Pinpoint the cell where the given text exists, returning its (X, Y) midpoint coordinate. 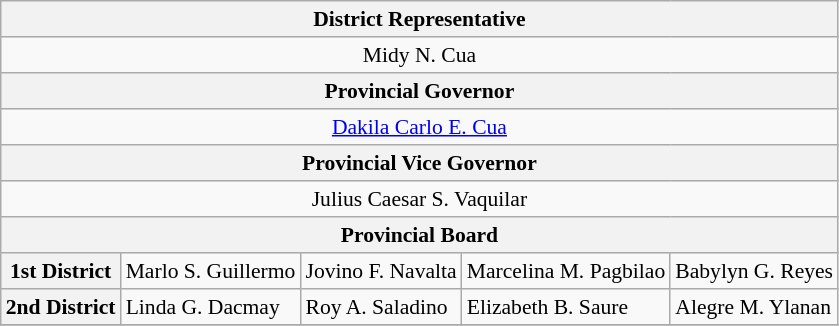
2nd District (61, 307)
Midy N. Cua (420, 55)
Alegre M. Ylanan (754, 307)
Julius Caesar S. Vaquilar (420, 199)
Provincial Vice Governor (420, 163)
District Representative (420, 19)
Dakila Carlo E. Cua (420, 127)
Linda G. Dacmay (211, 307)
Marcelina M. Pagbilao (566, 271)
Elizabeth B. Saure (566, 307)
Jovino F. Navalta (380, 271)
Babylyn G. Reyes (754, 271)
Provincial Governor (420, 91)
Marlo S. Guillermo (211, 271)
Provincial Board (420, 235)
1st District (61, 271)
Roy A. Saladino (380, 307)
